Output the [X, Y] coordinate of the center of the cell containing the given text.  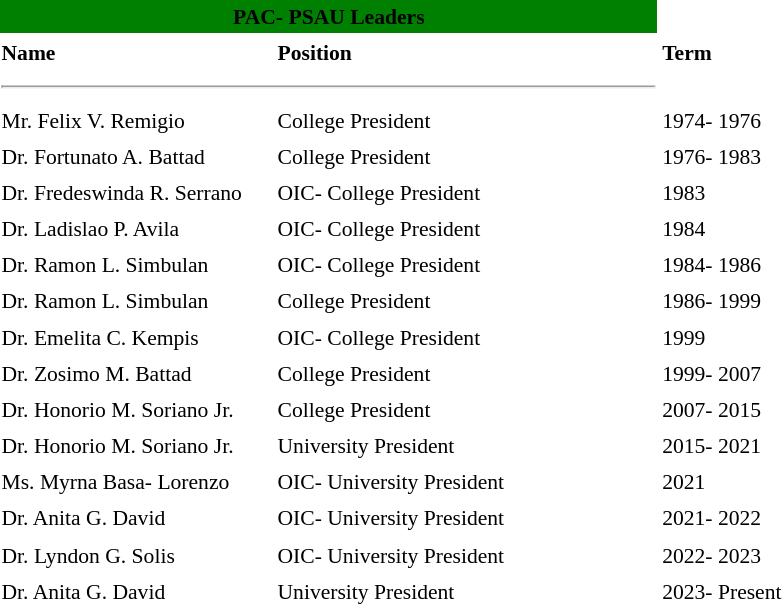
Mr. Felix V. Remigio [136, 120]
University President [467, 446]
Dr. Ladislao P. Avila [136, 228]
PAC- PSAU Leaders [329, 16]
Dr. Fortunato A. Battad [136, 156]
Dr. Emelita C. Kempis [136, 336]
Dr. Fredeswinda R. Serrano [136, 192]
Dr. Anita G. David [136, 518]
Ms. Myrna Basa- Lorenzo [136, 482]
Dr. Zosimo M. Battad [136, 374]
Dr. Lyndon G. Solis [136, 554]
Position [467, 52]
Name [136, 52]
